From the cell containing the given text, extract its center point as (X, Y) coordinate. 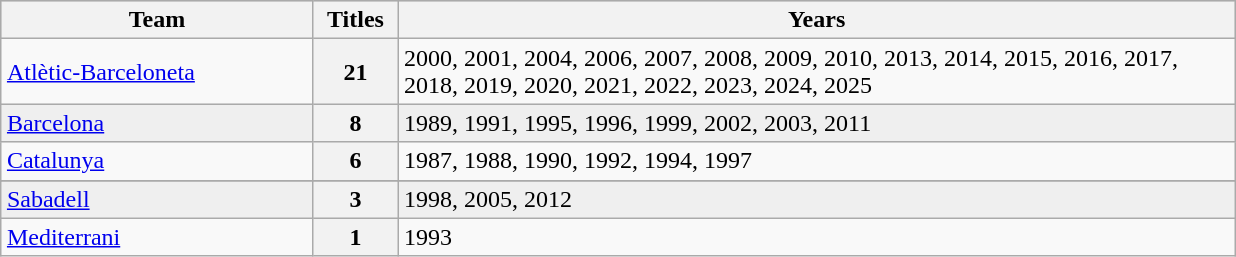
Team (156, 20)
Catalunya (156, 161)
Mediterrani (156, 237)
1 (355, 237)
21 (355, 72)
6 (355, 161)
1989, 1991, 1995, 1996, 1999, 2002, 2003, 2011 (817, 123)
Titles (355, 20)
1987, 1988, 1990, 1992, 1994, 1997 (817, 161)
8 (355, 123)
Years (817, 20)
Sabadell (156, 199)
Barcelona (156, 123)
1998, 2005, 2012 (817, 199)
Atlètic-Barceloneta (156, 72)
3 (355, 199)
1993 (817, 237)
2000, 2001, 2004, 2006, 2007, 2008, 2009, 2010, 2013, 2014, 2015, 2016, 2017, 2018, 2019, 2020, 2021, 2022, 2023, 2024, 2025 (817, 72)
